Identify which cell holds the provided text, then report its (X, Y) central coordinate. 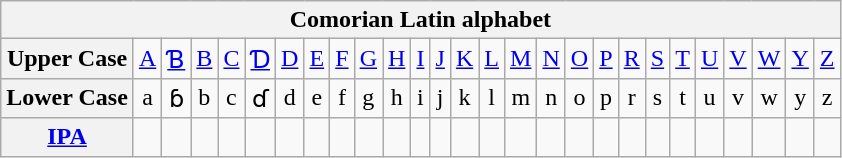
Comorian Latin alphabet (420, 20)
V (738, 59)
d (290, 98)
s (657, 98)
j (440, 98)
b (204, 98)
F (342, 59)
G (368, 59)
Ɓ (176, 59)
ɓ (176, 98)
l (492, 98)
v (738, 98)
h (396, 98)
L (492, 59)
I (420, 59)
IPA (68, 137)
C (232, 59)
E (317, 59)
Ɗ (260, 59)
i (420, 98)
Z (827, 59)
N (551, 59)
r (632, 98)
S (657, 59)
T (683, 59)
p (606, 98)
ɗ (260, 98)
D (290, 59)
A (147, 59)
Lower Case (68, 98)
m (521, 98)
o (579, 98)
y (800, 98)
Y (800, 59)
P (606, 59)
t (683, 98)
W (769, 59)
f (342, 98)
c (232, 98)
k (464, 98)
M (521, 59)
e (317, 98)
J (440, 59)
n (551, 98)
H (396, 59)
g (368, 98)
R (632, 59)
U (709, 59)
B (204, 59)
K (464, 59)
w (769, 98)
z (827, 98)
a (147, 98)
u (709, 98)
O (579, 59)
Upper Case (68, 59)
